Return (X, Y) of the center of cell containing provided text 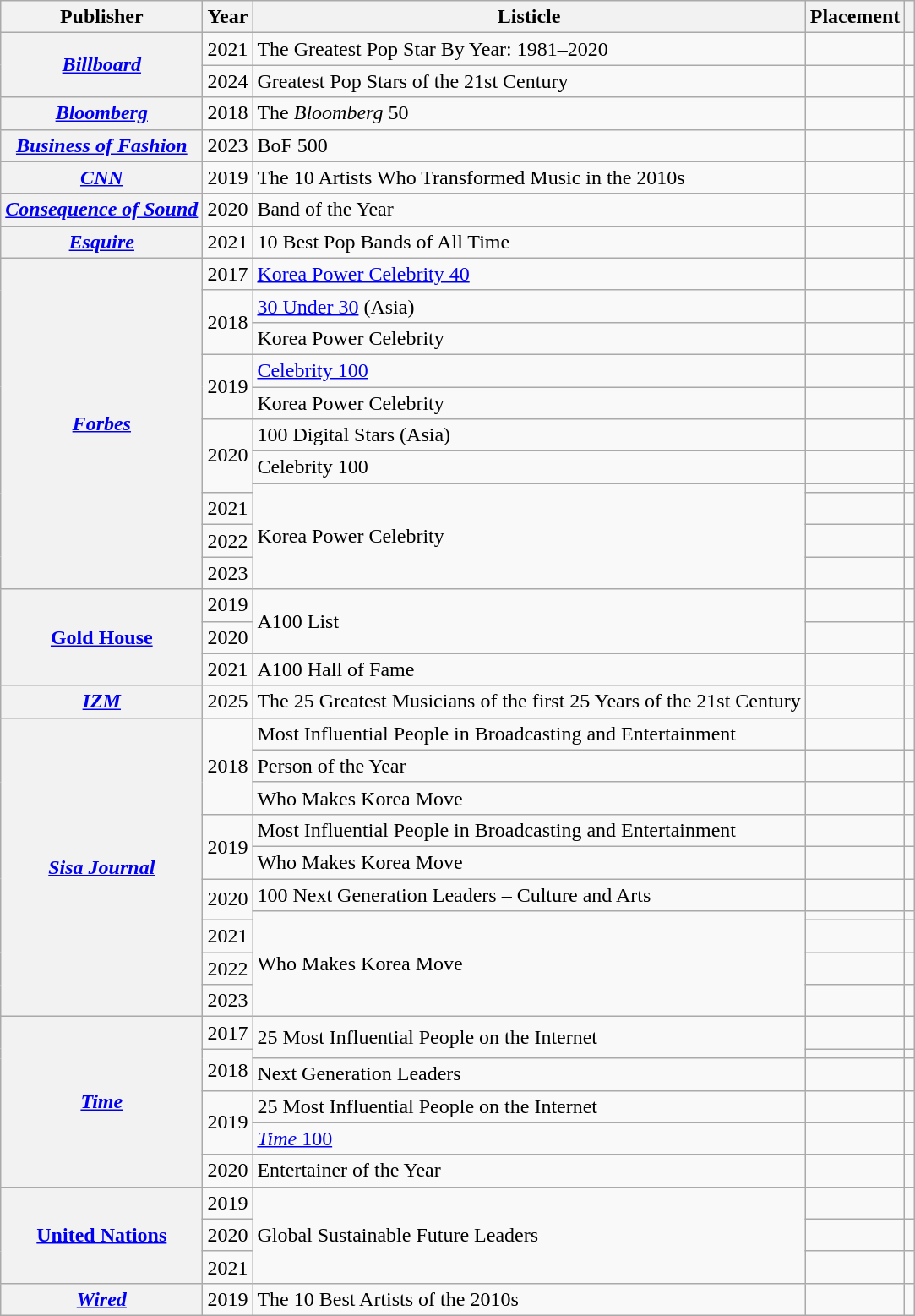
Time 100 (529, 1139)
100 Digital Stars (Asia) (529, 435)
Consequence of Sound (101, 210)
Bloomberg (101, 113)
Placement (855, 17)
The 25 Greatest Musicians of the first 25 Years of the 21st Century (529, 702)
Global Sustainable Future Leaders (529, 1235)
Year (228, 17)
Wired (101, 1299)
The Bloomberg 50 (529, 113)
CNN (101, 177)
2025 (228, 702)
Greatest Pop Stars of the 21st Century (529, 81)
Sisa Journal (101, 867)
Next Generation Leaders (529, 1074)
Band of the Year (529, 210)
Time (101, 1102)
Korea Power Celebrity 40 (529, 274)
Listicle (529, 17)
Gold House (101, 637)
A100 Hall of Fame (529, 669)
United Nations (101, 1235)
Publisher (101, 17)
Entertainer of the Year (529, 1171)
2024 (228, 81)
IZM (101, 702)
The 10 Best Artists of the 2010s (529, 1299)
Forbes (101, 423)
BoF 500 (529, 145)
Business of Fashion (101, 145)
The 10 Artists Who Transformed Music in the 2010s (529, 177)
30 Under 30 (Asia) (529, 306)
A100 List (529, 621)
10 Best Pop Bands of All Time (529, 242)
The Greatest Pop Star By Year: 1981–2020 (529, 49)
Person of the Year (529, 766)
Billboard (101, 65)
100 Next Generation Leaders – Culture and Arts (529, 895)
Esquire (101, 242)
